Extract the [X, Y] coordinate from the center of the cell holding the provided text.  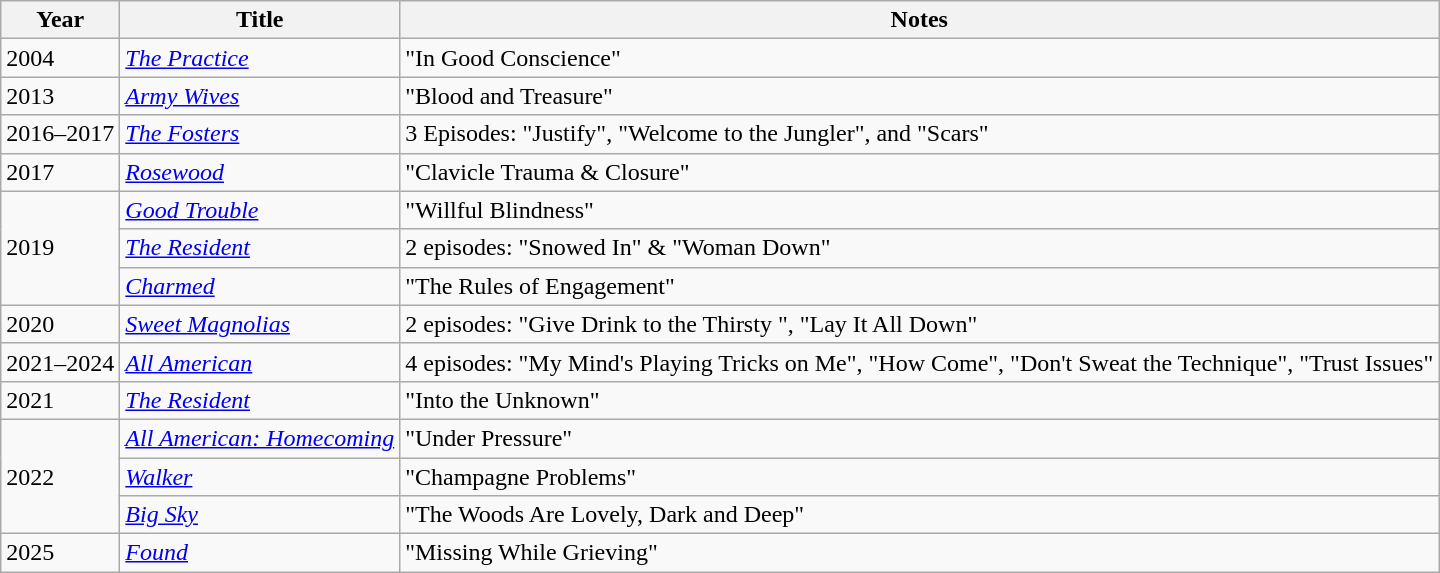
Title [260, 20]
2019 [60, 248]
2022 [60, 476]
2013 [60, 96]
2 episodes: "Give Drink to the Thirsty ", "Lay It All Down" [920, 324]
2021 [60, 400]
2021–2024 [60, 362]
2017 [60, 172]
Rosewood [260, 172]
All American: Homecoming [260, 438]
All American [260, 362]
"The Rules of Engagement" [920, 286]
"Clavicle Trauma & Closure" [920, 172]
Sweet Magnolias [260, 324]
"Under Pressure" [920, 438]
"Missing While Grieving" [920, 553]
2004 [60, 58]
Found [260, 553]
Charmed [260, 286]
3 Episodes: "Justify", "Welcome to the Jungler", and "Scars" [920, 134]
Good Trouble [260, 210]
2 episodes: "Snowed In" & "Woman Down" [920, 248]
"The Woods Are Lovely, Dark and Deep" [920, 515]
The Practice [260, 58]
2025 [60, 553]
Year [60, 20]
2020 [60, 324]
"Willful Blindness" [920, 210]
4 episodes: "My Mind's Playing Tricks on Me", "How Come", "Don't Sweat the Technique", "Trust Issues" [920, 362]
The Fosters [260, 134]
"Into the Unknown" [920, 400]
2016–2017 [60, 134]
Army Wives [260, 96]
Notes [920, 20]
Walker [260, 477]
Big Sky [260, 515]
"In Good Conscience" [920, 58]
"Blood and Treasure" [920, 96]
"Champagne Problems" [920, 477]
